Scan for the cell matching the given text and deliver its [x, y] coordinate at center. 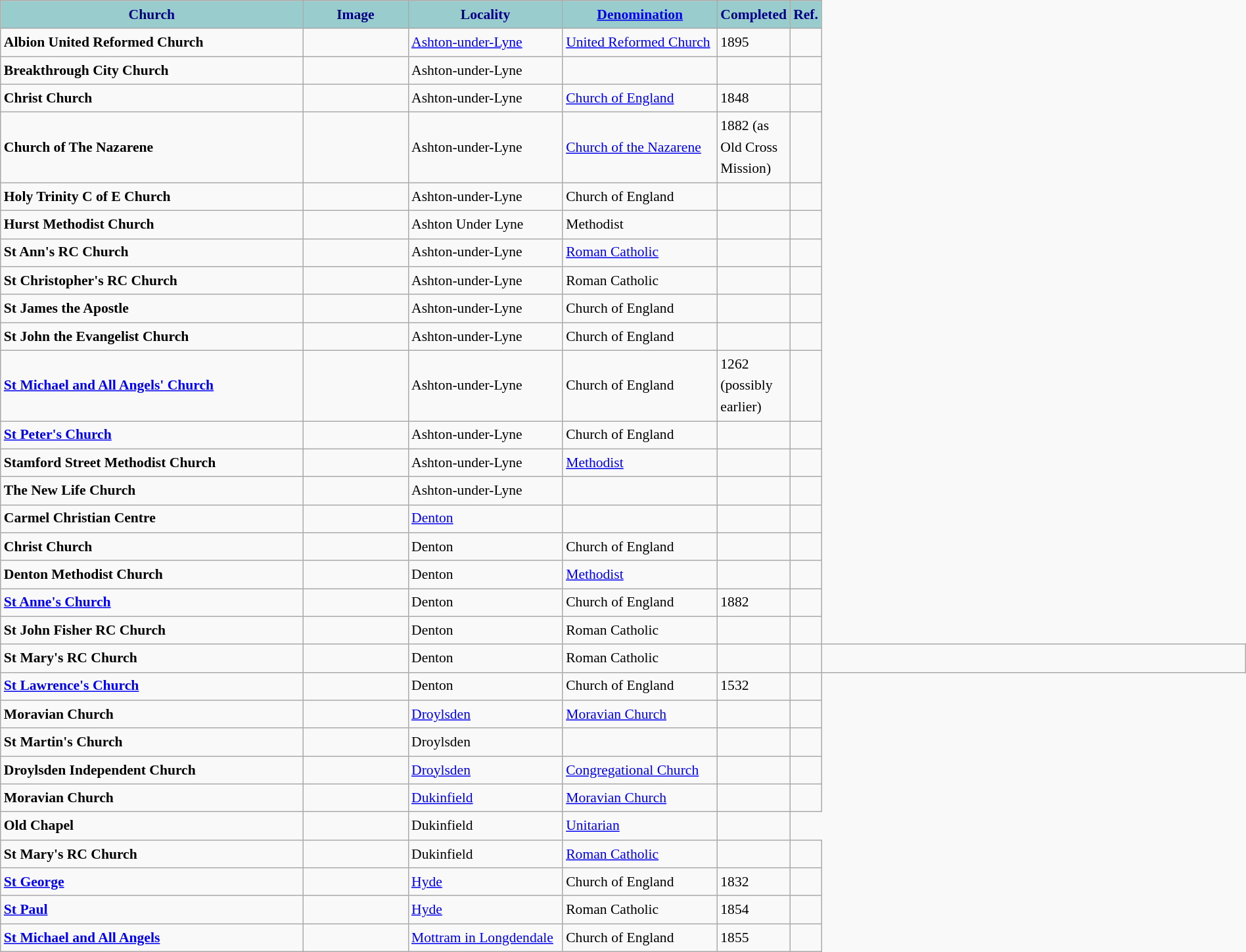
The New Life Church [152, 491]
Church of The Nazarene [152, 147]
St James the Apostle [152, 309]
Ashton Under Lyne [485, 225]
St Paul [152, 911]
Congregational Church [640, 770]
St Michael and All Angels [152, 938]
Droylsden Independent Church [152, 770]
Church [152, 14]
1882 (as Old Cross Mission) [753, 147]
United Reformed Church [640, 43]
Denton Methodist Church [152, 574]
St Martin's Church [152, 742]
1532 [753, 687]
Hurst Methodist Church [152, 225]
Completed [753, 14]
1854 [753, 911]
Locality [485, 14]
St Michael and All Angels' Church [152, 386]
St Peter's Church [152, 435]
Unitarian [640, 827]
St Lawrence's Church [152, 687]
Breakthrough City Church [152, 71]
Church of the Nazarene [640, 147]
Mottram in Longdendale [485, 938]
Old Chapel [152, 827]
1895 [753, 43]
Albion United Reformed Church [152, 43]
1882 [753, 603]
St Ann's RC Church [152, 254]
St John Fisher RC Church [152, 631]
Carmel Christian Centre [152, 519]
Image [356, 14]
Holy Trinity C of E Church [152, 197]
Ref. [806, 14]
1848 [753, 99]
Denomination [640, 14]
St George [152, 882]
Stamford Street Methodist Church [152, 463]
1832 [753, 882]
1262 (possibly earlier) [753, 386]
St Anne's Church [152, 603]
1855 [753, 938]
St Christopher's RC Church [152, 281]
St John the Evangelist Church [152, 336]
